Identify which cell holds the provided text, then report its [X, Y] central coordinate. 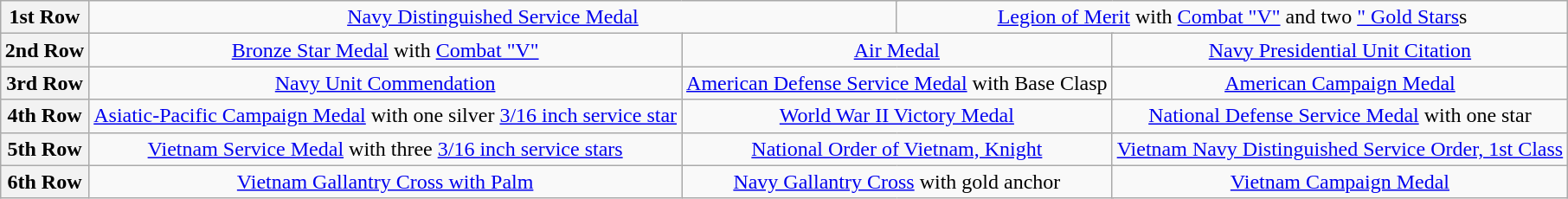
Navy Gallantry Cross with gold anchor [897, 182]
Vietnam Gallantry Cross with Palm [386, 182]
American Campaign Medal [1340, 83]
Air Medal [897, 50]
National Order of Vietnam, Knight [897, 149]
5th Row [44, 149]
Bronze Star Medal with Combat "V" [386, 50]
Navy Distinguished Service Medal [493, 17]
American Defense Service Medal with Base Clasp [897, 83]
Vietnam Service Medal with three 3/16 inch service stars [386, 149]
1st Row [44, 17]
6th Row [44, 182]
3rd Row [44, 83]
World War II Victory Medal [897, 116]
Navy Unit Commendation [386, 83]
Vietnam Campaign Medal [1340, 182]
Navy Presidential Unit Citation [1340, 50]
National Defense Service Medal with one star [1340, 116]
Legion of Merit with Combat "V" and two " Gold Starss [1232, 17]
Vietnam Navy Distinguished Service Order, 1st Class [1340, 149]
2nd Row [44, 50]
4th Row [44, 116]
Asiatic-Pacific Campaign Medal with one silver 3/16 inch service star [386, 116]
